For the text-containing cell, return its midpoint in (x, y) coordinate format. 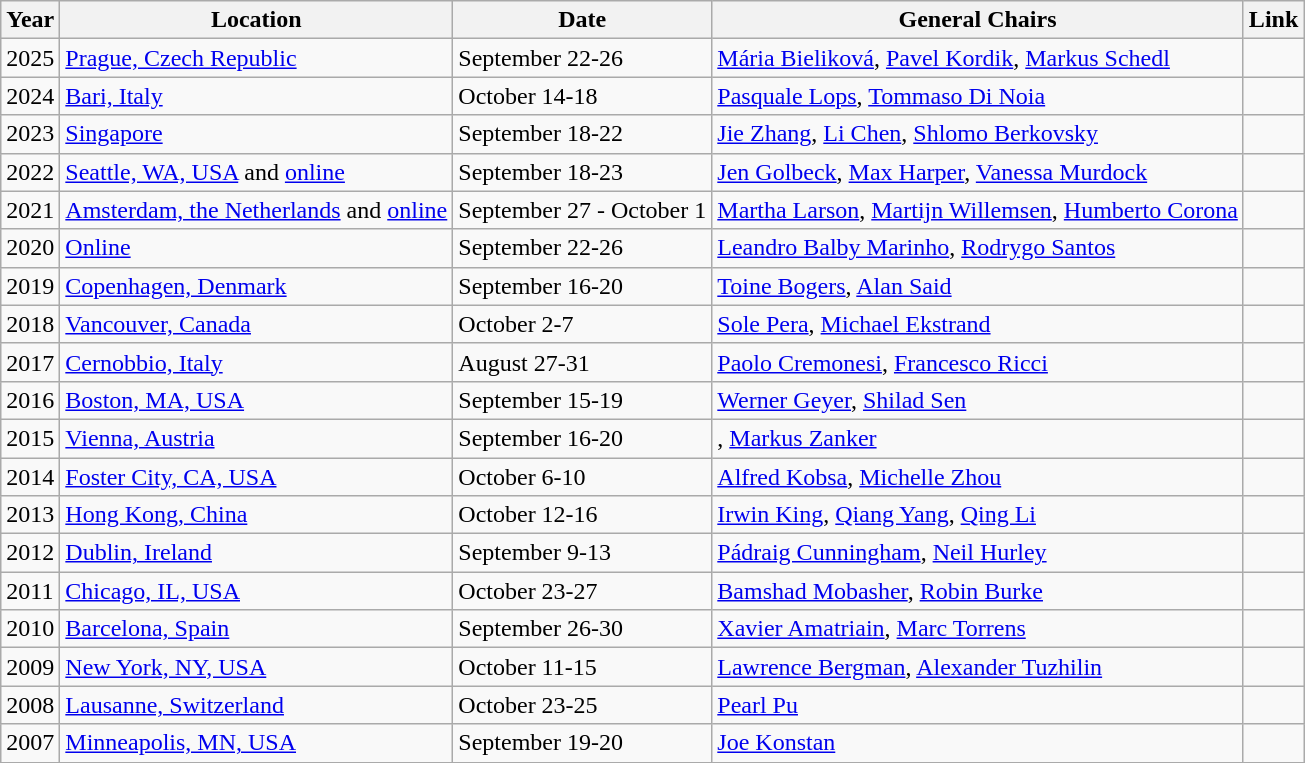
September 18-22 (582, 134)
2024 (30, 96)
Leandro Balby Marinho, Rodrygo Santos (978, 248)
Boston, MA, USA (256, 400)
2008 (30, 705)
Xavier Amatriain, Marc Torrens (978, 629)
Prague, Czech Republic (256, 58)
Lawrence Bergman, Alexander Tuzhilin (978, 667)
Jie Zhang, Li Chen, Shlomo Berkovsky (978, 134)
Irwin King, Qiang Yang, Qing Li (978, 515)
Date (582, 20)
Location (256, 20)
October 23-27 (582, 591)
New York, NY, USA (256, 667)
Alfred Kobsa, Michelle Zhou (978, 477)
Cernobbio, Italy (256, 362)
2019 (30, 286)
August 27-31 (582, 362)
Pádraig Cunningham, Neil Hurley (978, 553)
2018 (30, 324)
, Markus Zanker (978, 438)
Online (256, 248)
September 26-30 (582, 629)
October 2-7 (582, 324)
Martha Larson, Martijn Willemsen, Humberto Corona (978, 210)
2017 (30, 362)
General Chairs (978, 20)
2025 (30, 58)
2021 (30, 210)
Joe Konstan (978, 743)
Chicago, IL, USA (256, 591)
Pasquale Lops, Tommaso Di Noia (978, 96)
September 18-23 (582, 172)
October 14-18 (582, 96)
Bamshad Mobasher, Robin Burke (978, 591)
Seattle, WA, USA and online (256, 172)
Pearl Pu (978, 705)
Copenhagen, Denmark (256, 286)
Sole Pera, Michael Ekstrand (978, 324)
2016 (30, 400)
Toine Bogers, Alan Said (978, 286)
Paolo Cremonesi, Francesco Ricci (978, 362)
2022 (30, 172)
October 12-16 (582, 515)
Singapore (256, 134)
2014 (30, 477)
Barcelona, Spain (256, 629)
Werner Geyer, Shilad Sen (978, 400)
Amsterdam, the Netherlands and online (256, 210)
2007 (30, 743)
Year (30, 20)
October 11-15 (582, 667)
Mária Bieliková, Pavel Kordik, Markus Schedl (978, 58)
September 9-13 (582, 553)
2020 (30, 248)
2013 (30, 515)
September 19-20 (582, 743)
Vienna, Austria (256, 438)
Foster City, CA, USA (256, 477)
2011 (30, 591)
September 15-19 (582, 400)
2012 (30, 553)
Jen Golbeck, Max Harper, Vanessa Murdock (978, 172)
2023 (30, 134)
October 23-25 (582, 705)
October 6-10 (582, 477)
2010 (30, 629)
2009 (30, 667)
Vancouver, Canada (256, 324)
2015 (30, 438)
Minneapolis, MN, USA (256, 743)
Lausanne, Switzerland (256, 705)
Hong Kong, China (256, 515)
Dublin, Ireland (256, 553)
September 27 - October 1 (582, 210)
Link (1273, 20)
Bari, Italy (256, 96)
